Search for the cell housing the specified text and yield its (x, y) center coordinate. 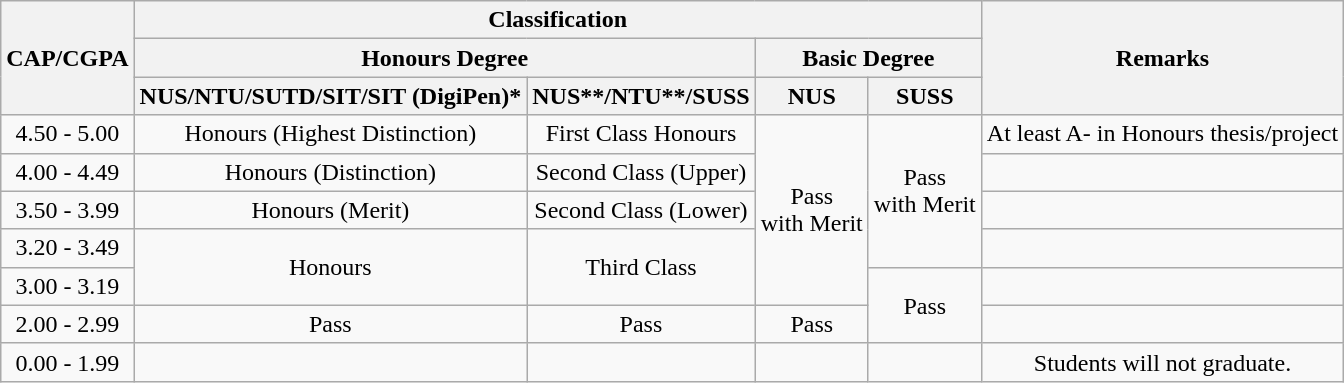
4.00 - 4.49 (68, 172)
Honours (330, 267)
At least A- in Honours thesis/project (1162, 134)
Students will not graduate. (1162, 362)
3.50 - 3.99 (68, 210)
Classification (558, 20)
3.00 - 3.19 (68, 286)
0.00 - 1.99 (68, 362)
Honours (Distinction) (330, 172)
First Class Honours (641, 134)
Honours (Merit) (330, 210)
NUS (812, 96)
Honours (Highest Distinction) (330, 134)
Honours Degree (444, 58)
CAP/CGPA (68, 58)
SUSS (924, 96)
NUS/NTU/SUTD/SIT/SIT (DigiPen)* (330, 96)
4.50 - 5.00 (68, 134)
3.20 - 3.49 (68, 248)
2.00 - 2.99 (68, 324)
Remarks (1162, 58)
Second Class (Lower) (641, 210)
NUS**/NTU**/SUSS (641, 96)
Basic Degree (868, 58)
Third Class (641, 267)
Second Class (Upper) (641, 172)
